Detect which cell encompasses the target text, then output its [x, y] center coordinate. 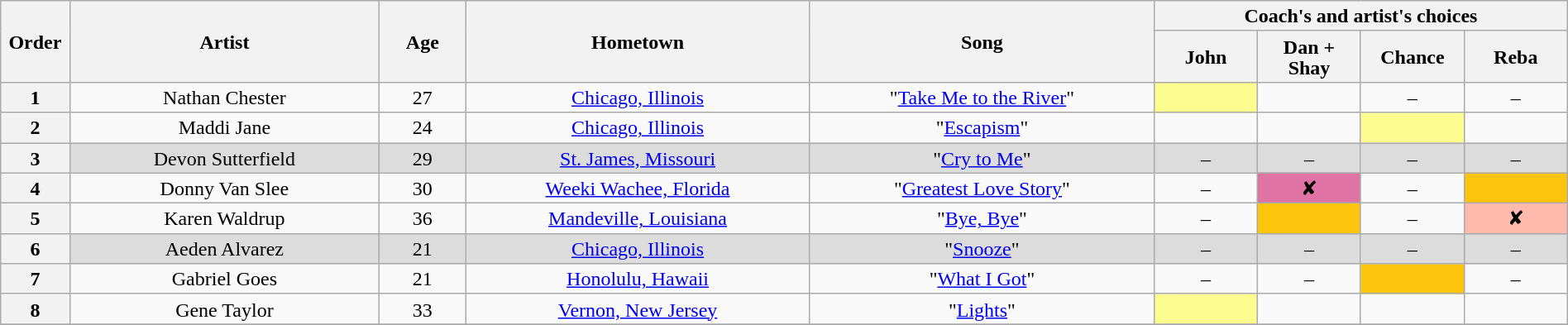
8 [35, 309]
Reba [1515, 56]
36 [423, 218]
"Greatest Love Story" [982, 189]
Gabriel Goes [225, 280]
24 [423, 127]
7 [35, 280]
"Lights" [982, 309]
3 [35, 157]
Dan + Shay [1310, 56]
Chance [1413, 56]
St. James, Missouri [638, 157]
John [1206, 56]
Weeki Wachee, Florida [638, 189]
Hometown [638, 41]
5 [35, 218]
Devon Sutterfield [225, 157]
Artist [225, 41]
33 [423, 309]
"Bye, Bye" [982, 218]
"Cry to Me" [982, 157]
29 [423, 157]
Honolulu, Hawaii [638, 280]
Vernon, New Jersey [638, 309]
"Escapism" [982, 127]
1 [35, 98]
Gene Taylor [225, 309]
Mandeville, Louisiana [638, 218]
Donny Van Slee [225, 189]
Age [423, 41]
"Snooze" [982, 248]
Maddi Jane [225, 127]
2 [35, 127]
"Take Me to the River" [982, 98]
30 [423, 189]
"What I Got" [982, 280]
Song [982, 41]
Coach's and artist's choices [1361, 17]
6 [35, 248]
Aeden Alvarez [225, 248]
Karen Waldrup [225, 218]
Order [35, 41]
Nathan Chester [225, 98]
27 [423, 98]
4 [35, 189]
